Find where the given text appears and provide that cell's center as (x, y) coordinate. 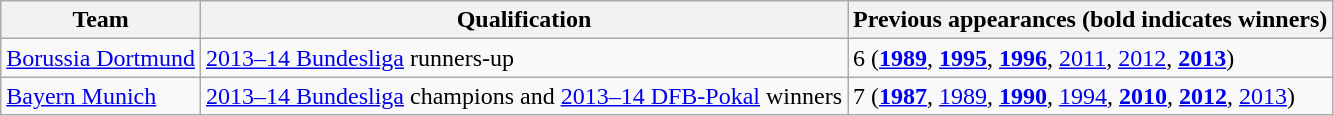
7 (1987, 1989, 1990, 1994, 2010, 2012, 2013) (1090, 96)
Qualification (524, 20)
Team (101, 20)
Previous appearances (bold indicates winners) (1090, 20)
Bayern Munich (101, 96)
Borussia Dortmund (101, 58)
2013–14 Bundesliga runners-up (524, 58)
6 (1989, 1995, 1996, 2011, 2012, 2013) (1090, 58)
2013–14 Bundesliga champions and 2013–14 DFB-Pokal winners (524, 96)
